Locate the cell with the specified text and output its [X, Y] center coordinate. 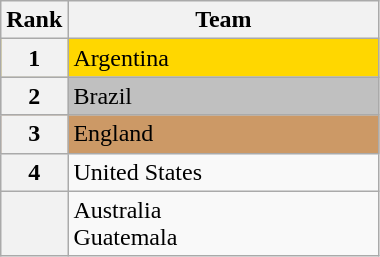
4 [34, 172]
3 [34, 134]
Australia Guatemala [224, 224]
2 [34, 96]
England [224, 134]
Brazil [224, 96]
Team [224, 20]
United States [224, 172]
1 [34, 58]
Argentina [224, 58]
Rank [34, 20]
